Search for the cell housing the specified text and yield its (X, Y) center coordinate. 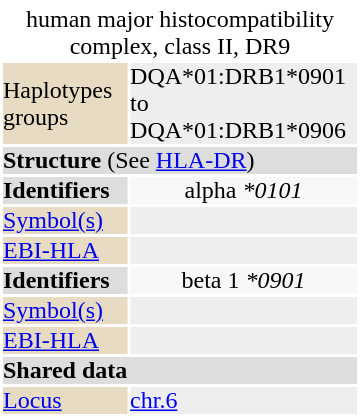
Shared data (180, 370)
alpha *0101 (244, 190)
DQA*01:DRB1*0901 toDQA*01:DRB1*0906 (244, 104)
Locus (65, 400)
beta 1 *0901 (244, 280)
chr.6 (244, 400)
Haplotypes groups (65, 104)
Structure (See HLA-DR) (180, 160)
human major histocompatibility complex, class II, DR9 (180, 33)
